From the cell containing the given text, extract its center point as [x, y] coordinate. 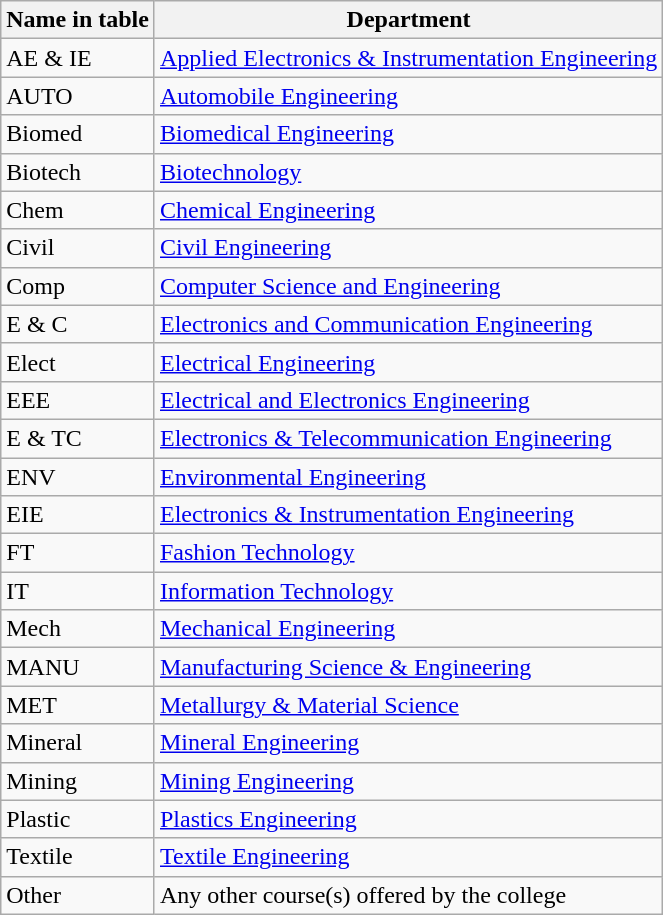
MET [78, 705]
Applied Electronics & Instrumentation Engineering [408, 58]
Mech [78, 629]
Elect [78, 362]
Comp [78, 286]
Any other course(s) offered by the college [408, 895]
Automobile Engineering [408, 96]
Electrical Engineering [408, 362]
E & C [78, 324]
EIE [78, 515]
E & TC [78, 438]
Metallurgy & Material Science [408, 705]
AE & IE [78, 58]
Information Technology [408, 591]
Electronics & Instrumentation Engineering [408, 515]
ENV [78, 477]
Computer Science and Engineering [408, 286]
Textile Engineering [408, 857]
Plastic [78, 819]
Manufacturing Science & Engineering [408, 667]
Name in table [78, 20]
Chem [78, 210]
Mining [78, 781]
Civil [78, 248]
Biomedical Engineering [408, 134]
IT [78, 591]
EEE [78, 400]
Civil Engineering [408, 248]
Electrical and Electronics Engineering [408, 400]
AUTO [78, 96]
Environmental Engineering [408, 477]
Electronics and Communication Engineering [408, 324]
MANU [78, 667]
Plastics Engineering [408, 819]
Department [408, 20]
Biotech [78, 172]
Other [78, 895]
Mining Engineering [408, 781]
Mineral [78, 743]
Chemical Engineering [408, 210]
FT [78, 553]
Mineral Engineering [408, 743]
Fashion Technology [408, 553]
Electronics & Telecommunication Engineering [408, 438]
Mechanical Engineering [408, 629]
Biomed [78, 134]
Biotechnology [408, 172]
Textile [78, 857]
